Detect which cell encompasses the target text, then output its (x, y) center coordinate. 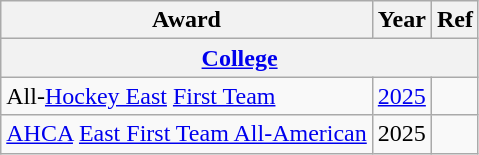
Ref (454, 20)
AHCA East First Team All-American (187, 134)
College (240, 58)
Award (187, 20)
All-Hockey East First Team (187, 96)
Year (402, 20)
